Find where the given text appears and provide that cell's center as (x, y) coordinate. 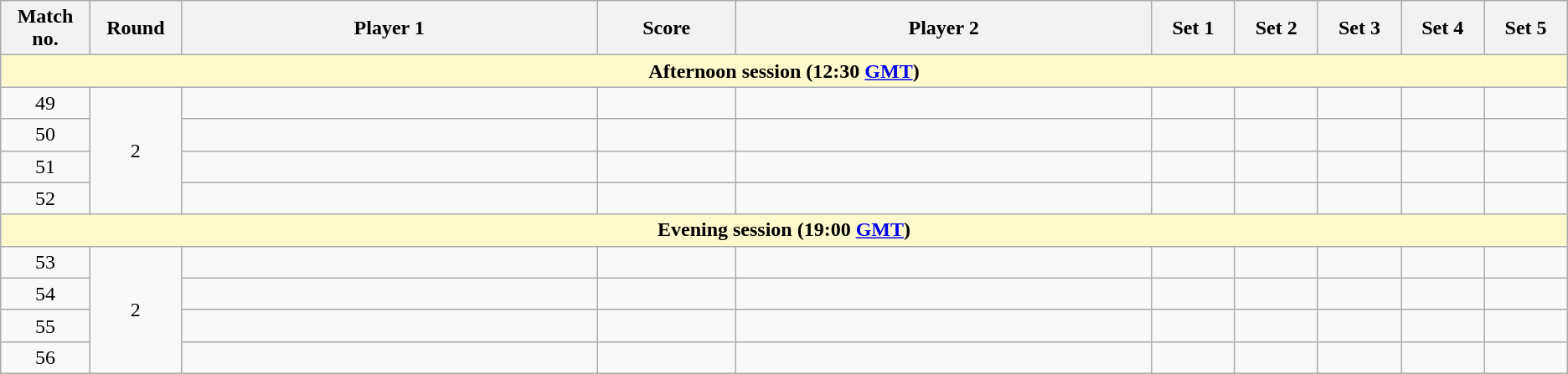
Player 2 (943, 28)
51 (45, 167)
Set 2 (1277, 28)
49 (45, 103)
Set 1 (1193, 28)
52 (45, 198)
Player 1 (389, 28)
Evening session (19:00 GMT) (784, 230)
50 (45, 135)
Match no. (45, 28)
56 (45, 357)
Round (136, 28)
Afternoon session (12:30 GMT) (784, 71)
Set 3 (1359, 28)
Score (667, 28)
54 (45, 294)
Set 5 (1526, 28)
55 (45, 325)
Set 4 (1442, 28)
53 (45, 262)
